Search for the cell housing the specified text and yield its (x, y) center coordinate. 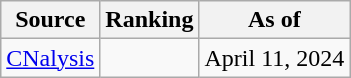
Ranking (150, 20)
CNalysis (50, 58)
As of (274, 20)
Source (50, 20)
April 11, 2024 (274, 58)
